Output the (x, y) coordinate of the center of the cell containing the given text.  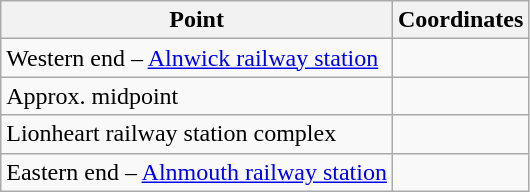
Western end – Alnwick railway station (197, 58)
Eastern end – Alnmouth railway station (197, 172)
Point (197, 20)
Coordinates (460, 20)
Approx. midpoint (197, 96)
Lionheart railway station complex (197, 134)
